Locate the cell with the specified text and output its (x, y) center coordinate. 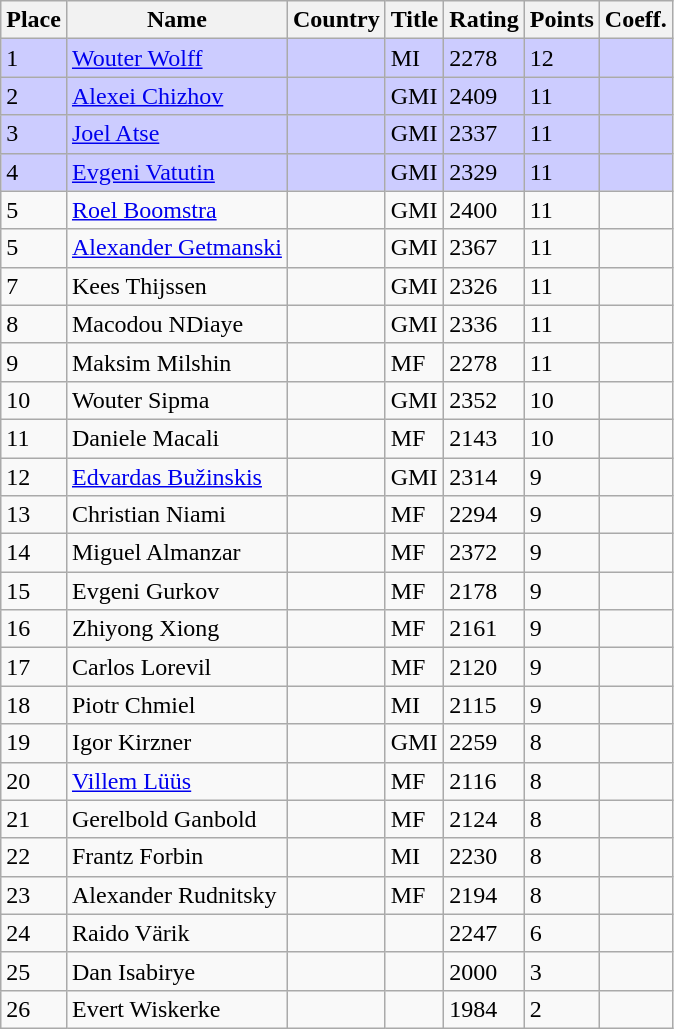
Points (562, 20)
Daniele Macali (176, 438)
Macodou NDiaye (176, 324)
2000 (484, 971)
Raido Värik (176, 933)
2294 (484, 515)
2230 (484, 857)
23 (34, 895)
14 (34, 553)
7 (34, 286)
2372 (484, 553)
Dan Isabirye (176, 971)
2314 (484, 477)
2337 (484, 134)
22 (34, 857)
2336 (484, 324)
Frantz Forbin (176, 857)
26 (34, 1009)
Kees Thijssen (176, 286)
Joel Atse (176, 134)
16 (34, 629)
Wouter Wolff (176, 58)
Country (336, 20)
2124 (484, 819)
Gerelbold Ganbold (176, 819)
2367 (484, 248)
2116 (484, 781)
Alexander Getmanski (176, 248)
17 (34, 667)
1984 (484, 1009)
6 (562, 933)
4 (34, 172)
Coeff. (636, 20)
18 (34, 705)
Zhiyong Xiong (176, 629)
2259 (484, 743)
2326 (484, 286)
2143 (484, 438)
Villem Lüüs (176, 781)
15 (34, 591)
Rating (484, 20)
Alexei Chizhov (176, 96)
2194 (484, 895)
20 (34, 781)
24 (34, 933)
Maksim Milshin (176, 362)
2329 (484, 172)
13 (34, 515)
Christian Niami (176, 515)
Evgeni Vatutin (176, 172)
Evert Wiskerke (176, 1009)
Name (176, 20)
Piotr Chmiel (176, 705)
Carlos Lorevil (176, 667)
Alexander Rudnitsky (176, 895)
Igor Kirzner (176, 743)
2120 (484, 667)
Miguel Almanzar (176, 553)
1 (34, 58)
2161 (484, 629)
Roel Boomstra (176, 210)
Title (414, 20)
Evgeni Gurkov (176, 591)
21 (34, 819)
Place (34, 20)
2178 (484, 591)
Edvardas Bužinskis (176, 477)
25 (34, 971)
2247 (484, 933)
2400 (484, 210)
Wouter Sipma (176, 400)
2352 (484, 400)
2115 (484, 705)
2409 (484, 96)
19 (34, 743)
